Scan for the cell matching the given text and deliver its (X, Y) coordinate at center. 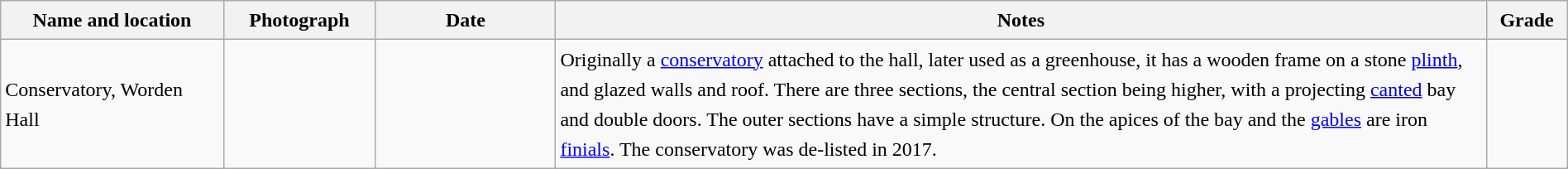
Photograph (299, 20)
Date (466, 20)
Conservatory, Worden Hall (112, 104)
Grade (1527, 20)
Notes (1021, 20)
Name and location (112, 20)
